Output the (X, Y) coordinate of the center of the cell containing the given text.  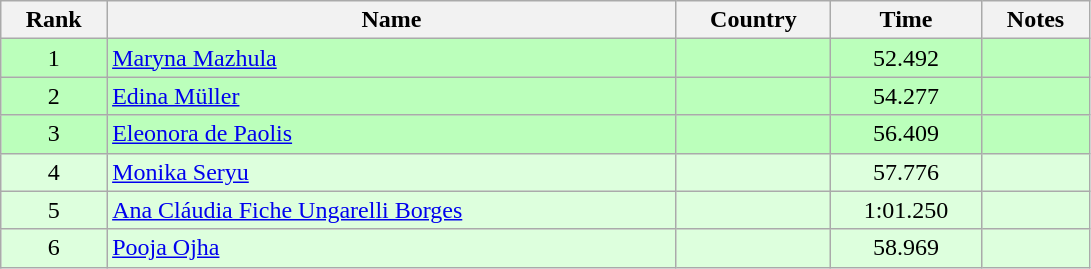
Eleonora de Paolis (392, 134)
4 (54, 172)
5 (54, 210)
Rank (54, 20)
3 (54, 134)
Ana Cláudia Fiche Ungarelli Borges (392, 210)
1:01.250 (906, 210)
Maryna Mazhula (392, 58)
Pooja Ojha (392, 248)
57.776 (906, 172)
1 (54, 58)
Time (906, 20)
56.409 (906, 134)
6 (54, 248)
Edina Müller (392, 96)
54.277 (906, 96)
Monika Seryu (392, 172)
58.969 (906, 248)
52.492 (906, 58)
2 (54, 96)
Name (392, 20)
Notes (1036, 20)
Country (753, 20)
